From the cell containing the given text, extract its center point as (x, y) coordinate. 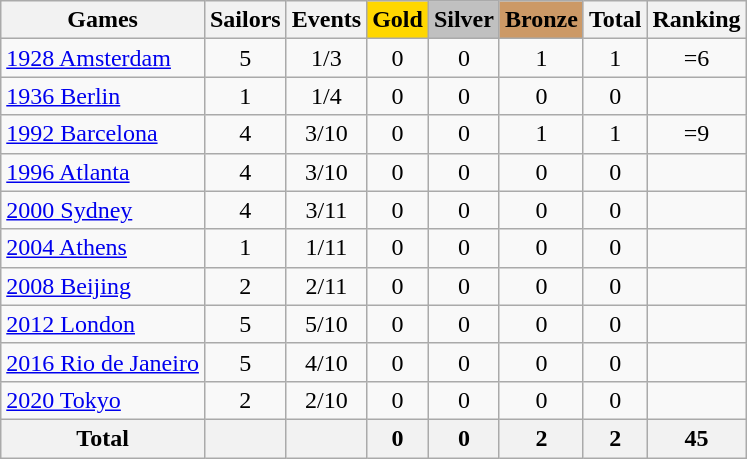
2004 Athens (103, 248)
=6 (696, 58)
5/10 (326, 324)
2012 London (103, 324)
1/4 (326, 96)
Silver (464, 20)
Games (103, 20)
1/11 (326, 248)
4/10 (326, 362)
1/3 (326, 58)
2008 Beijing (103, 286)
Events (326, 20)
2016 Rio de Janeiro (103, 362)
Gold (398, 20)
2000 Sydney (103, 210)
Ranking (696, 20)
45 (696, 438)
1992 Barcelona (103, 134)
1996 Atlanta (103, 172)
1928 Amsterdam (103, 58)
2/11 (326, 286)
2020 Tokyo (103, 400)
Sailors (245, 20)
2/10 (326, 400)
1936 Berlin (103, 96)
Bronze (541, 20)
=9 (696, 134)
3/11 (326, 210)
